From the cell containing the given text, extract its center point as [X, Y] coordinate. 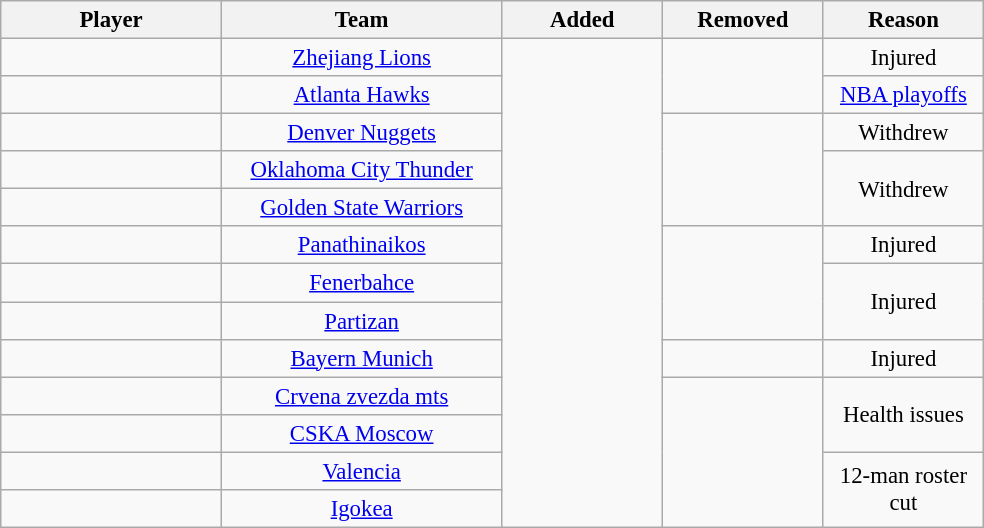
Fenerbahce [362, 283]
Partizan [362, 321]
Igokea [362, 509]
Denver Nuggets [362, 133]
Golden State Warriors [362, 208]
CSKA Moscow [362, 433]
Oklahoma City Thunder [362, 170]
NBA playoffs [904, 95]
Valencia [362, 471]
Team [362, 20]
Removed [744, 20]
Added [582, 20]
Health issues [904, 414]
Panathinaikos [362, 245]
Player [112, 20]
12-man roster cut [904, 490]
Zhejiang Lions [362, 58]
Bayern Munich [362, 358]
Atlanta Hawks [362, 95]
Reason [904, 20]
Crvena zvezda mts [362, 396]
